Identify which cell holds the provided text, then report its [X, Y] central coordinate. 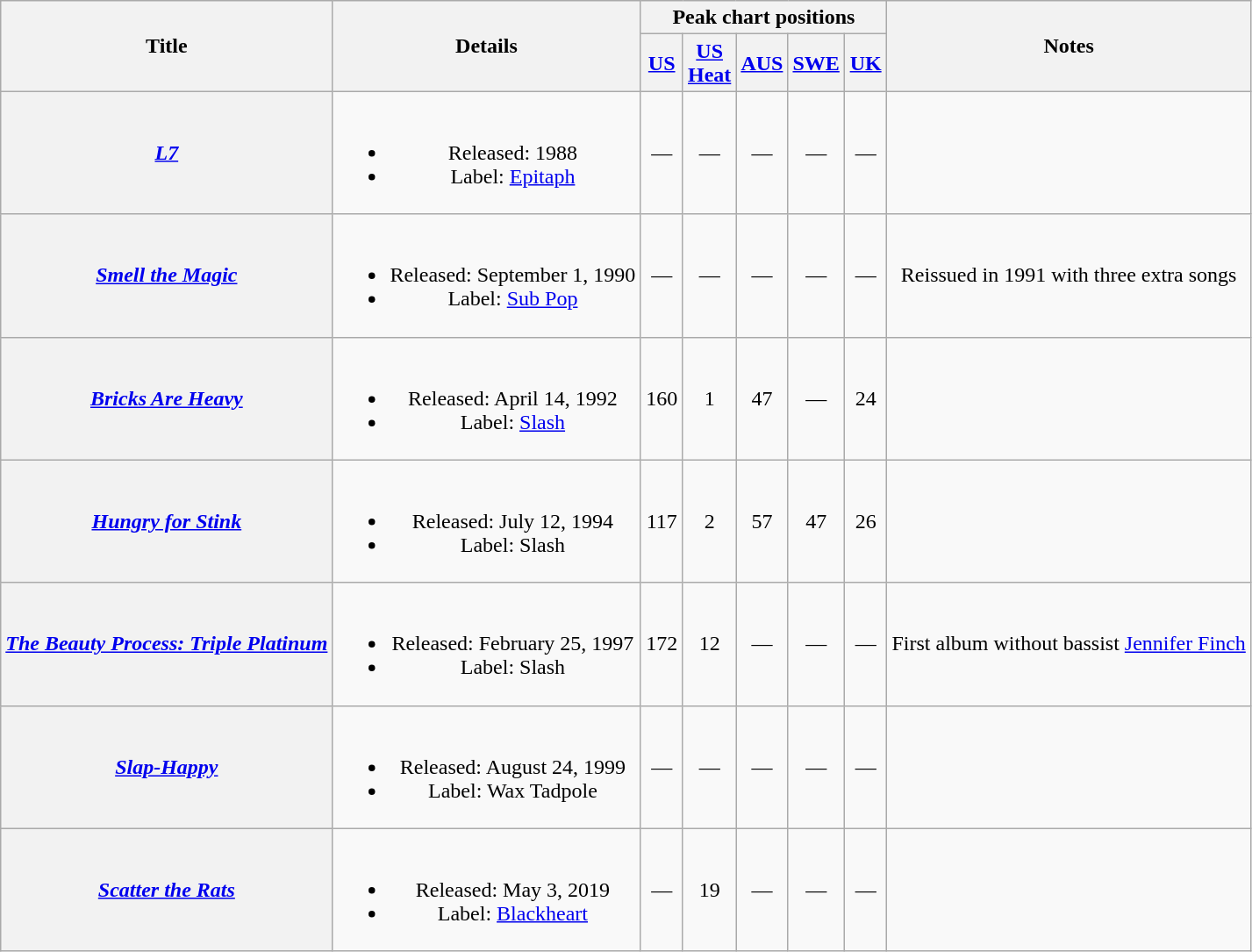
12 [709, 644]
117 [662, 521]
26 [865, 521]
Smell the Magic [167, 276]
2 [709, 521]
Scatter the Rats [167, 890]
First album without bassist Jennifer Finch [1069, 644]
US Heat [709, 63]
Released: September 1, 1990Label: Sub Pop [486, 276]
L7 [167, 153]
The Beauty Process: Triple Platinum [167, 644]
Released: 1988Label: Epitaph [486, 153]
172 [662, 644]
Peak chart positions [763, 18]
Released: July 12, 1994Label: Slash [486, 521]
160 [662, 398]
Released: February 25, 1997Label: Slash [486, 644]
Slap-Happy [167, 767]
Released: April 14, 1992Label: Slash [486, 398]
19 [709, 890]
UK [865, 63]
SWE [816, 63]
57 [762, 521]
US [662, 63]
Hungry for Stink [167, 521]
Reissued in 1991 with three extra songs [1069, 276]
AUS [762, 63]
Bricks Are Heavy [167, 398]
Title [167, 46]
Released: May 3, 2019Label: Blackheart [486, 890]
Released: August 24, 1999Label: Wax Tadpole [486, 767]
Details [486, 46]
Notes [1069, 46]
1 [709, 398]
24 [865, 398]
